Extract the [X, Y] coordinate from the center of the cell holding the provided text.  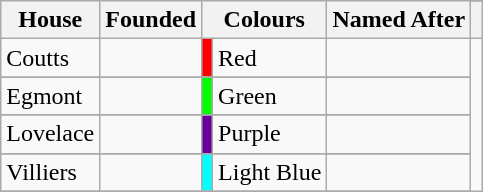
Red [270, 58]
Purple [270, 134]
Light Blue [270, 172]
Coutts [50, 58]
Egmont [50, 96]
House [50, 20]
Villiers [50, 172]
Colours [264, 20]
Lovelace [50, 134]
Named After [399, 20]
Green [270, 96]
Founded [151, 20]
